Search for the cell housing the specified text and yield its [x, y] center coordinate. 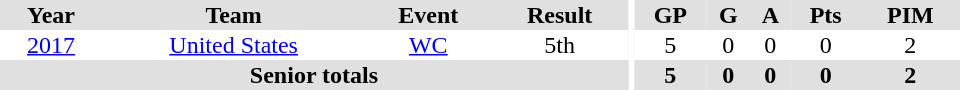
Year [51, 15]
United States [234, 45]
5th [560, 45]
Senior totals [314, 75]
Team [234, 15]
Pts [826, 15]
2017 [51, 45]
GP [670, 15]
A [770, 15]
Result [560, 15]
WC [428, 45]
G [728, 15]
Event [428, 15]
PIM [910, 15]
